From the cell containing the given text, extract its center point as [X, Y] coordinate. 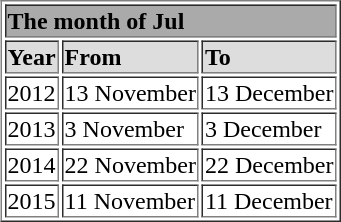
2013 [32, 128]
To [270, 56]
3 November [130, 128]
11 November [130, 200]
11 December [270, 200]
22 December [270, 164]
13 December [270, 92]
22 November [130, 164]
From [130, 56]
The month of Jul [171, 20]
13 November [130, 92]
3 December [270, 128]
2012 [32, 92]
2015 [32, 200]
Year [32, 56]
2014 [32, 164]
